Determine the (x, y) coordinate at the center of the cell enclosing the given text.  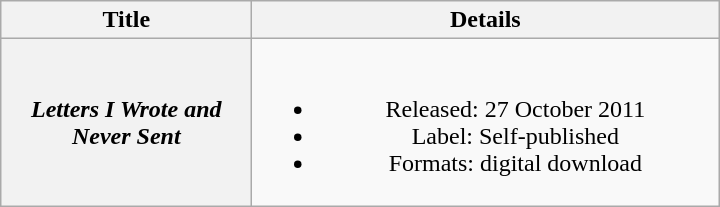
Released: 27 October 2011Label: Self-publishedFormats: digital download (486, 122)
Letters I Wrote and Never Sent (126, 122)
Title (126, 20)
Details (486, 20)
